Identify which cell holds the provided text, then report its [x, y] central coordinate. 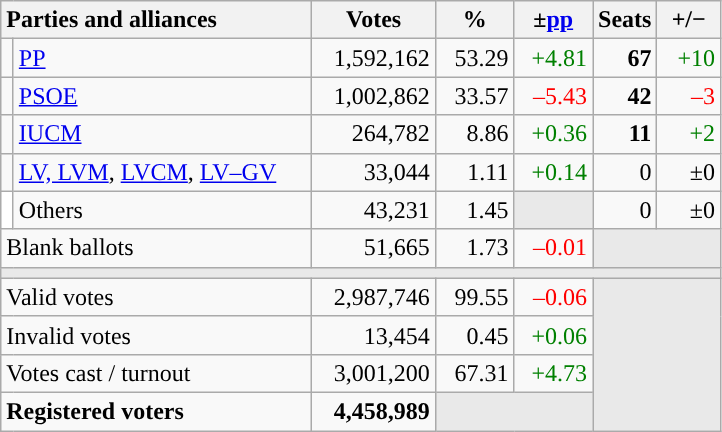
–0.06 [554, 297]
Votes [374, 20]
1.11 [474, 172]
0.45 [474, 335]
67 [624, 58]
+10 [689, 58]
1.73 [474, 248]
% [474, 20]
33.57 [474, 96]
3,001,200 [374, 373]
+0.36 [554, 134]
+4.73 [554, 373]
1.45 [474, 210]
13,454 [374, 335]
PP [162, 58]
Registered voters [156, 411]
Parties and alliances [156, 20]
1,002,862 [374, 96]
33,044 [374, 172]
–0.01 [554, 248]
Seats [624, 20]
+2 [689, 134]
–5.43 [554, 96]
±pp [554, 20]
Votes cast / turnout [156, 373]
Valid votes [156, 297]
IUCM [162, 134]
+0.06 [554, 335]
1,592,162 [374, 58]
+0.14 [554, 172]
53.29 [474, 58]
51,665 [374, 248]
4,458,989 [374, 411]
11 [624, 134]
Invalid votes [156, 335]
67.31 [474, 373]
+4.81 [554, 58]
+/− [689, 20]
PSOE [162, 96]
99.55 [474, 297]
2,987,746 [374, 297]
264,782 [374, 134]
Others [162, 210]
–3 [689, 96]
8.86 [474, 134]
42 [624, 96]
Blank ballots [156, 248]
43,231 [374, 210]
LV, LVM, LVCM, LV–GV [162, 172]
